Scan for the cell matching the given text and deliver its [x, y] coordinate at center. 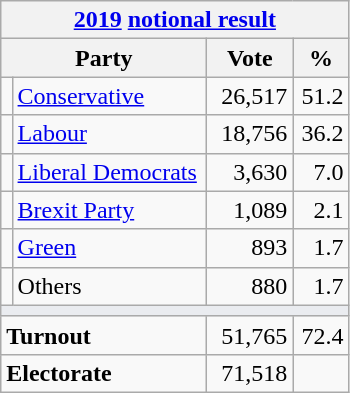
893 [250, 248]
Others [110, 286]
3,630 [250, 172]
36.2 [321, 134]
71,518 [250, 373]
7.0 [321, 172]
Conservative [110, 96]
Liberal Democrats [110, 172]
Brexit Party [110, 210]
1,089 [250, 210]
26,517 [250, 96]
2.1 [321, 210]
2019 notional result [175, 20]
Party [104, 58]
51,765 [250, 335]
880 [250, 286]
Labour [110, 134]
Turnout [104, 335]
Green [110, 248]
% [321, 58]
Electorate [104, 373]
18,756 [250, 134]
51.2 [321, 96]
72.4 [321, 335]
Vote [250, 58]
